Search for the cell housing the specified text and yield its [X, Y] center coordinate. 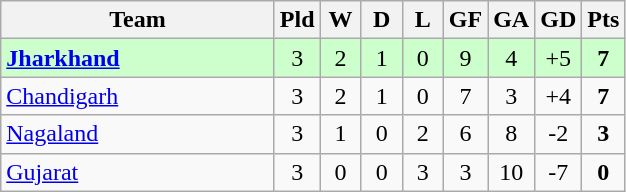
GF [465, 20]
4 [512, 58]
9 [465, 58]
GD [558, 20]
GA [512, 20]
D [382, 20]
-7 [558, 172]
W [340, 20]
+5 [558, 58]
Pld [297, 20]
Pts [604, 20]
8 [512, 134]
6 [465, 134]
+4 [558, 96]
Nagaland [138, 134]
Gujarat [138, 172]
-2 [558, 134]
Jharkhand [138, 58]
Team [138, 20]
Chandigarh [138, 96]
10 [512, 172]
L [422, 20]
